For the text-containing cell, return its midpoint in [X, Y] coordinate format. 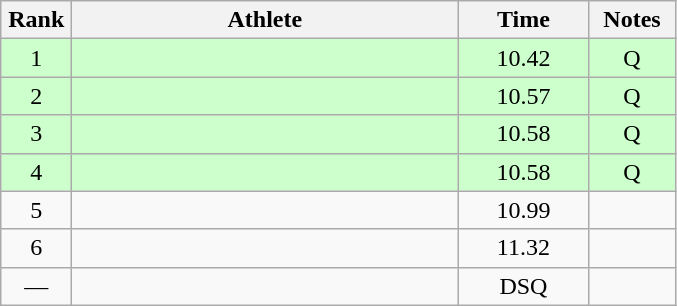
10.57 [524, 96]
Notes [632, 20]
1 [36, 58]
Athlete [265, 20]
11.32 [524, 248]
— [36, 286]
2 [36, 96]
10.99 [524, 210]
6 [36, 248]
3 [36, 134]
DSQ [524, 286]
Rank [36, 20]
4 [36, 172]
5 [36, 210]
Time [524, 20]
10.42 [524, 58]
